Return (x, y) of the center of cell containing provided text 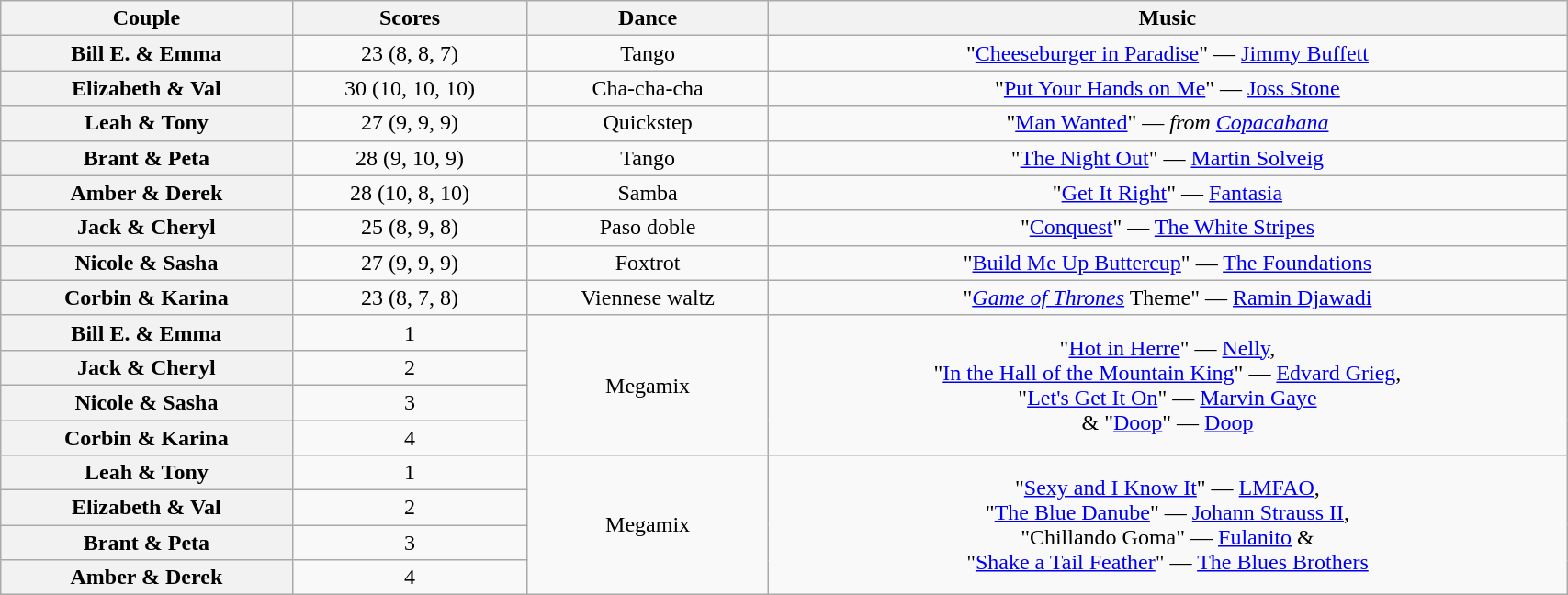
"Get It Right" — Fantasia (1167, 193)
"Put Your Hands on Me" — Joss Stone (1167, 88)
Music (1167, 18)
25 (8, 9, 8) (410, 228)
Dance (648, 18)
Couple (147, 18)
"Game of Thrones Theme" — Ramin Djawadi (1167, 297)
Scores (410, 18)
Foxtrot (648, 263)
23 (8, 7, 8) (410, 297)
Samba (648, 193)
"The Night Out" — Martin Solveig (1167, 158)
"Build Me Up Buttercup" — The Foundations (1167, 263)
"Sexy and I Know It" — LMFAO,"The Blue Danube" — Johann Strauss II,"Chillando Goma" — Fulanito &"Shake a Tail Feather" — The Blues Brothers (1167, 525)
"Hot in Herre" — Nelly,"In the Hall of the Mountain King" — Edvard Grieg,"Let's Get It On" — Marvin Gaye& "Doop" — Doop (1167, 385)
Quickstep (648, 123)
28 (10, 8, 10) (410, 193)
"Conquest" — The White Stripes (1167, 228)
Cha-cha-cha (648, 88)
"Man Wanted" — from Copacabana (1167, 123)
"Cheeseburger in Paradise" — Jimmy Buffett (1167, 53)
Paso doble (648, 228)
30 (10, 10, 10) (410, 88)
28 (9, 10, 9) (410, 158)
23 (8, 8, 7) (410, 53)
Viennese waltz (648, 297)
